Detect which cell encompasses the target text, then output its (X, Y) center coordinate. 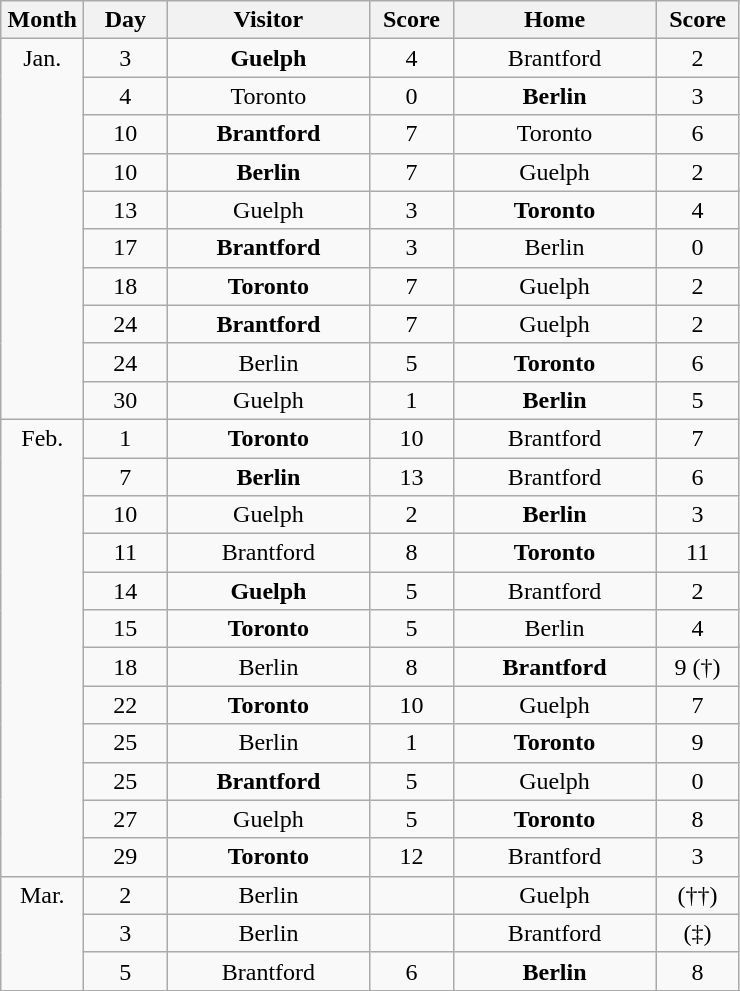
Feb. (42, 648)
(††) (698, 895)
Mar. (42, 933)
Month (42, 20)
Day (126, 20)
9 (†) (698, 667)
22 (126, 705)
29 (126, 857)
12 (412, 857)
30 (126, 400)
17 (126, 248)
9 (698, 743)
(‡) (698, 933)
Visitor (268, 20)
14 (126, 591)
15 (126, 629)
Jan. (42, 230)
27 (126, 819)
Home (554, 20)
